Locate the cell with the specified text and output its (x, y) center coordinate. 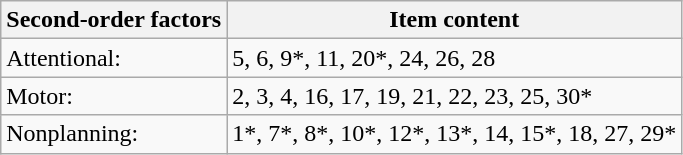
2, 3, 4, 16, 17, 19, 21, 22, 23, 25, 30* (454, 96)
1*, 7*, 8*, 10*, 12*, 13*, 14, 15*, 18, 27, 29* (454, 134)
Nonplanning: (114, 134)
5, 6, 9*, 11, 20*, 24, 26, 28 (454, 58)
Attentional: (114, 58)
Item content (454, 20)
Motor: (114, 96)
Second-order factors (114, 20)
